Return (X, Y) of the center of cell containing provided text 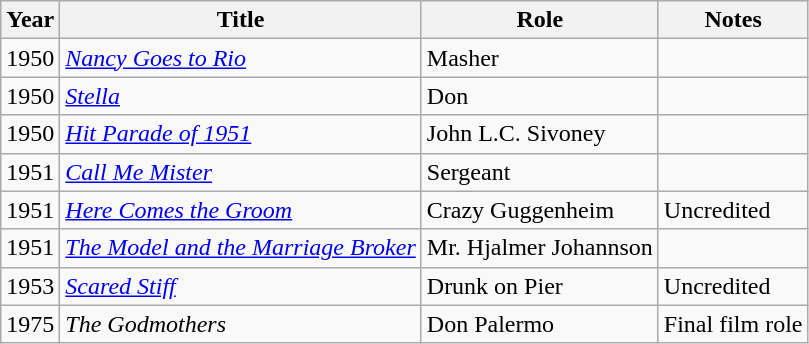
Don (540, 96)
Final film role (733, 324)
Nancy Goes to Rio (240, 58)
1975 (30, 324)
1953 (30, 286)
The Godmothers (240, 324)
Crazy Guggenheim (540, 210)
Sergeant (540, 172)
Title (240, 20)
John L.C. Sivoney (540, 134)
Hit Parade of 1951 (240, 134)
Here Comes the Groom (240, 210)
Scared Stiff (240, 286)
Mr. Hjalmer Johannson (540, 248)
Role (540, 20)
Notes (733, 20)
Year (30, 20)
Stella (240, 96)
Call Me Mister (240, 172)
Don Palermo (540, 324)
The Model and the Marriage Broker (240, 248)
Masher (540, 58)
Drunk on Pier (540, 286)
